Determine the (X, Y) coordinate at the center of the cell enclosing the given text.  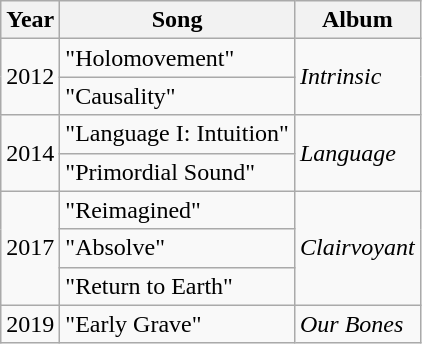
Clairvoyant (357, 248)
Intrinsic (357, 77)
2017 (30, 248)
2012 (30, 77)
Album (357, 20)
"Return to Earth" (178, 286)
"Language I: Intuition" (178, 134)
Year (30, 20)
2014 (30, 153)
"Primordial Sound" (178, 172)
Song (178, 20)
Our Bones (357, 324)
"Absolve" (178, 248)
2019 (30, 324)
"Holomovement" (178, 58)
"Causality" (178, 96)
"Early Grave" (178, 324)
"Reimagined" (178, 210)
Language (357, 153)
